Return the (x, y) coordinate for the center point of the cell that contains the specified text.  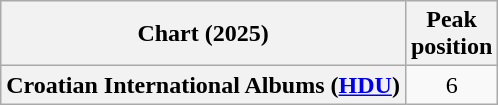
6 (451, 85)
Croatian International Albums (HDU) (204, 85)
Chart (2025) (204, 34)
Peakposition (451, 34)
